Search for the cell housing the specified text and yield its (X, Y) center coordinate. 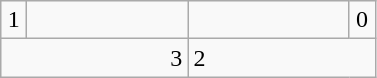
2 (282, 58)
3 (94, 58)
1 (14, 20)
0 (362, 20)
